Output the [X, Y] coordinate of the center of the cell containing the given text.  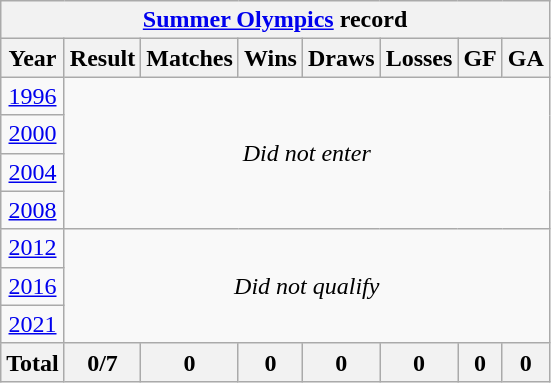
Losses [419, 58]
0/7 [102, 362]
Did not enter [306, 153]
Did not qualify [306, 286]
Result [102, 58]
2016 [33, 286]
1996 [33, 96]
Draws [341, 58]
Year [33, 58]
2000 [33, 134]
Matches [190, 58]
Summer Olympics record [276, 20]
Total [33, 362]
2012 [33, 248]
2021 [33, 324]
Wins [270, 58]
2004 [33, 172]
GA [526, 58]
GF [480, 58]
2008 [33, 210]
